Provide the [X, Y] coordinate of the cell's center where the given text is located.  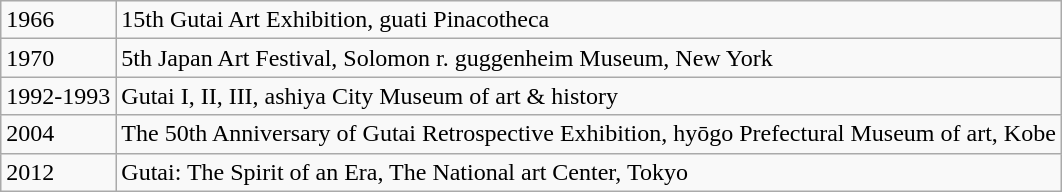
1992-1993 [58, 96]
5th Japan Art Festival, Solomon r. guggenheim Museum, New York [589, 58]
Gutai I, II, III, ashiya City Museum of art & history [589, 96]
15th Gutai Art Exhibition, guati Pinacotheca [589, 20]
Gutai: The Spirit of an Era, The National art Center, Tokyo [589, 172]
2012 [58, 172]
1970 [58, 58]
2004 [58, 134]
1966 [58, 20]
The 50th Anniversary of Gutai Retrospective Exhibition, hyōgo Prefectural Museum of art, Kobe [589, 134]
